Pinpoint the cell where the given text exists, returning its (x, y) midpoint coordinate. 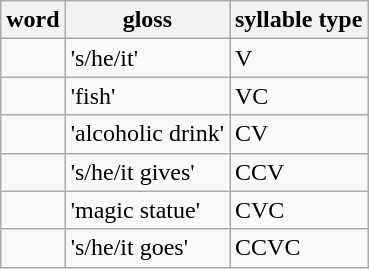
's/he/it goes' (147, 248)
'alcoholic drink' (147, 134)
'fish' (147, 96)
'magic statue' (147, 210)
CCV (299, 172)
CV (299, 134)
CVC (299, 210)
's/he/it gives' (147, 172)
word (33, 20)
syllable type (299, 20)
's/he/it' (147, 58)
V (299, 58)
VC (299, 96)
gloss (147, 20)
CCVC (299, 248)
